Find where the given text appears and provide that cell's center as (x, y) coordinate. 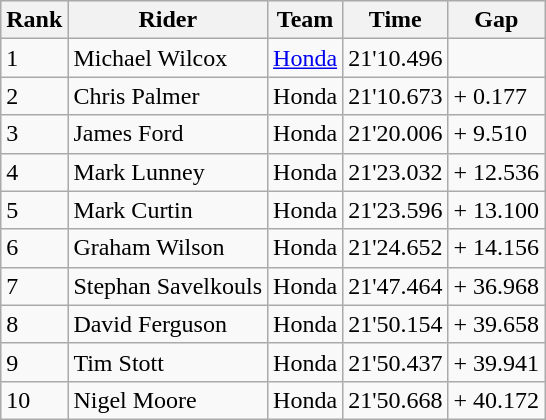
+ 39.658 (496, 324)
10 (34, 400)
4 (34, 172)
3 (34, 134)
21'23.596 (396, 210)
+ 14.156 (496, 248)
21'10.496 (396, 58)
Mark Lunney (168, 172)
21'23.032 (396, 172)
Rank (34, 20)
2 (34, 96)
9 (34, 362)
21'47.464 (396, 286)
+ 9.510 (496, 134)
21'10.673 (396, 96)
James Ford (168, 134)
+ 0.177 (496, 96)
21'20.006 (396, 134)
21'24.652 (396, 248)
21'50.668 (396, 400)
21'50.437 (396, 362)
Tim Stott (168, 362)
Team (306, 20)
5 (34, 210)
21'50.154 (396, 324)
David Ferguson (168, 324)
+ 39.941 (496, 362)
Michael Wilcox (168, 58)
+ 13.100 (496, 210)
1 (34, 58)
+ 36.968 (496, 286)
6 (34, 248)
7 (34, 286)
Graham Wilson (168, 248)
Rider (168, 20)
Time (396, 20)
+ 40.172 (496, 400)
Stephan Savelkouls (168, 286)
Mark Curtin (168, 210)
Gap (496, 20)
+ 12.536 (496, 172)
8 (34, 324)
Chris Palmer (168, 96)
Nigel Moore (168, 400)
